Pinpoint the cell where the given text exists, returning its [x, y] midpoint coordinate. 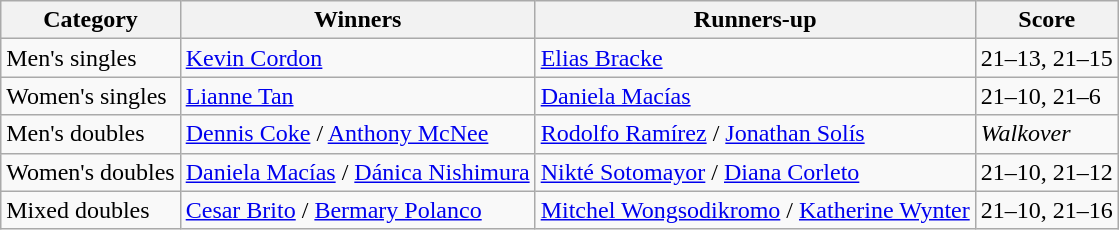
Lianne Tan [358, 96]
Women's singles [90, 96]
Walkover [1046, 134]
21–13, 21–15 [1046, 58]
Category [90, 20]
Rodolfo Ramírez / Jonathan Solís [755, 134]
Winners [358, 20]
Daniela Macías / Dánica Nishimura [358, 172]
Daniela Macías [755, 96]
21–10, 21–12 [1046, 172]
Women's doubles [90, 172]
Kevin Cordon [358, 58]
Elias Bracke [755, 58]
Nikté Sotomayor / Diana Corleto [755, 172]
Cesar Brito / Bermary Polanco [358, 210]
Mitchel Wongsodikromo / Katherine Wynter [755, 210]
Men's singles [90, 58]
Runners-up [755, 20]
21–10, 21–6 [1046, 96]
21–10, 21–16 [1046, 210]
Score [1046, 20]
Men's doubles [90, 134]
Mixed doubles [90, 210]
Dennis Coke / Anthony McNee [358, 134]
